Provide the (x, y) coordinate of the cell's center where the given text is located.  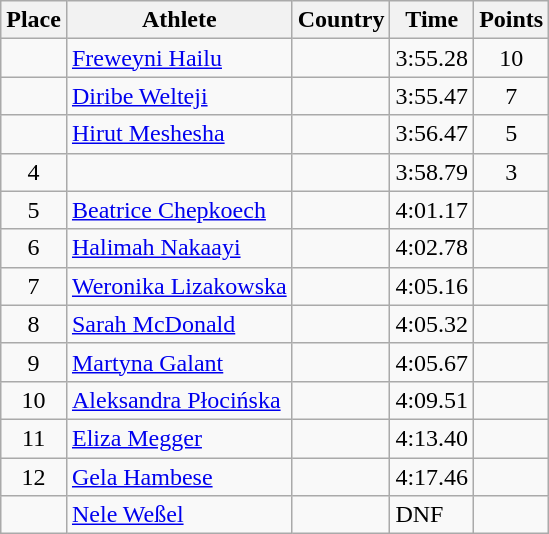
Sarah McDonald (179, 324)
Hirut Meshesha (179, 134)
Gela Hambese (179, 477)
4:01.17 (432, 210)
3:56.47 (432, 134)
Athlete (179, 20)
4:17.46 (432, 477)
Freweyni Hailu (179, 58)
Points (512, 20)
3:58.79 (432, 172)
3:55.47 (432, 96)
Place (34, 20)
Weronika Lizakowska (179, 286)
3 (512, 172)
4 (34, 172)
6 (34, 248)
11 (34, 438)
Aleksandra Płocińska (179, 400)
Eliza Megger (179, 438)
3:55.28 (432, 58)
4:02.78 (432, 248)
8 (34, 324)
Beatrice Chepkoech (179, 210)
Nele Weßel (179, 515)
4:05.32 (432, 324)
12 (34, 477)
Country (341, 20)
4:05.16 (432, 286)
4:13.40 (432, 438)
Martyna Galant (179, 362)
DNF (432, 515)
Time (432, 20)
4:09.51 (432, 400)
4:05.67 (432, 362)
Diribe Welteji (179, 96)
9 (34, 362)
Halimah Nakaayi (179, 248)
